Extract the (x, y) coordinate from the center of the cell holding the provided text.  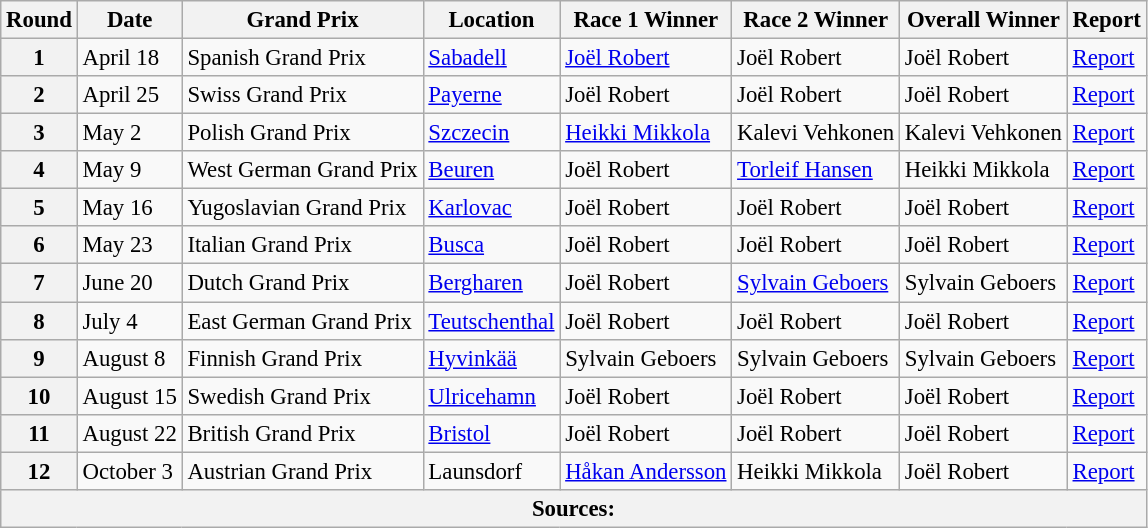
4 (39, 170)
Swedish Grand Prix (302, 396)
Sabadell (492, 58)
Overall Winner (984, 20)
East German Grand Prix (302, 321)
Spanish Grand Prix (302, 58)
May 9 (130, 170)
Finnish Grand Prix (302, 358)
Bergharen (492, 283)
Teutschenthal (492, 321)
Swiss Grand Prix (302, 95)
April 18 (130, 58)
Polish Grand Prix (302, 133)
Szczecin (492, 133)
Date (130, 20)
May 2 (130, 133)
3 (39, 133)
Austrian Grand Prix (302, 471)
Sources: (574, 509)
August 22 (130, 433)
Håkan Andersson (646, 471)
Torleif Hansen (816, 170)
7 (39, 283)
April 25 (130, 95)
West German Grand Prix (302, 170)
Italian Grand Prix (302, 245)
Beuren (492, 170)
9 (39, 358)
Busca (492, 245)
12 (39, 471)
8 (39, 321)
Yugoslavian Grand Prix (302, 208)
11 (39, 433)
6 (39, 245)
Race 1 Winner (646, 20)
October 3 (130, 471)
2 (39, 95)
5 (39, 208)
Hyvinkää (492, 358)
Round (39, 20)
Ulricehamn (492, 396)
Karlovac (492, 208)
Launsdorf (492, 471)
July 4 (130, 321)
Payerne (492, 95)
British Grand Prix (302, 433)
10 (39, 396)
August 15 (130, 396)
1 (39, 58)
Race 2 Winner (816, 20)
May 23 (130, 245)
May 16 (130, 208)
Dutch Grand Prix (302, 283)
August 8 (130, 358)
Bristol (492, 433)
June 20 (130, 283)
Grand Prix (302, 20)
Location (492, 20)
